Determine the [X, Y] coordinate at the center of the cell enclosing the given text.  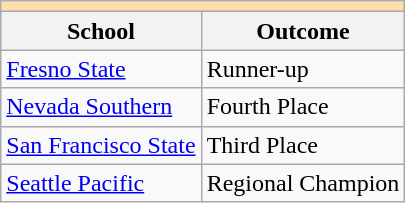
Outcome [303, 31]
Seattle Pacific [101, 183]
San Francisco State [101, 145]
School [101, 31]
Nevada Southern [101, 107]
Fourth Place [303, 107]
Fresno State [101, 69]
Runner-up [303, 69]
Third Place [303, 145]
Regional Champion [303, 183]
